Determine the (X, Y) coordinate at the center of the cell enclosing the given text.  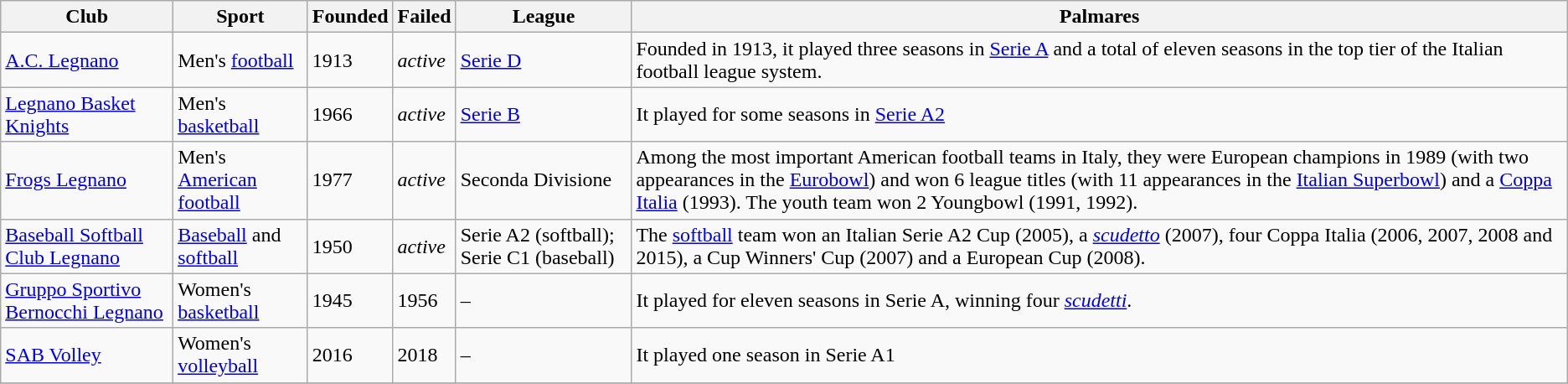
Founded in 1913, it played three seasons in Serie A and a total of eleven seasons in the top tier of the Italian football league system. (1099, 60)
League (544, 17)
1956 (424, 300)
Legnano Basket Knights (87, 114)
Frogs Legnano (87, 180)
Women's volleyball (241, 355)
2016 (350, 355)
Men's basketball (241, 114)
Sport (241, 17)
It played for some seasons in Serie A2 (1099, 114)
1913 (350, 60)
Palmares (1099, 17)
Seconda Divisione (544, 180)
Founded (350, 17)
1977 (350, 180)
Serie B (544, 114)
Gruppo Sportivo Bernocchi Legnano (87, 300)
It played one season in Serie A1 (1099, 355)
Failed (424, 17)
Women's basketball (241, 300)
1945 (350, 300)
Men's American football (241, 180)
SAB Volley (87, 355)
2018 (424, 355)
Serie A2 (softball); Serie C1 (baseball) (544, 246)
1966 (350, 114)
1950 (350, 246)
It played for eleven seasons in Serie A, winning four scudetti. (1099, 300)
Men's football (241, 60)
A.C. Legnano (87, 60)
Baseball and softball (241, 246)
Club (87, 17)
Baseball Softball Club Legnano (87, 246)
Serie D (544, 60)
